Scan for the cell matching the given text and deliver its [X, Y] coordinate at center. 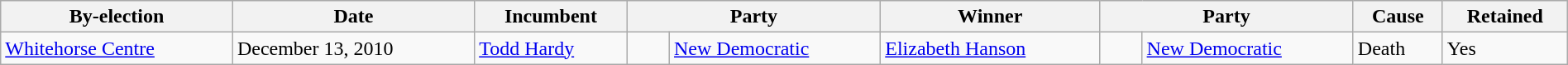
By-election [117, 17]
Retained [1505, 17]
Date [353, 17]
Yes [1505, 48]
Winner [991, 17]
Death [1398, 48]
Cause [1398, 17]
December 13, 2010 [353, 48]
Incumbent [551, 17]
Elizabeth Hanson [991, 48]
Todd Hardy [551, 48]
Whitehorse Centre [117, 48]
